Determine the (x, y) coordinate at the center of the cell enclosing the given text.  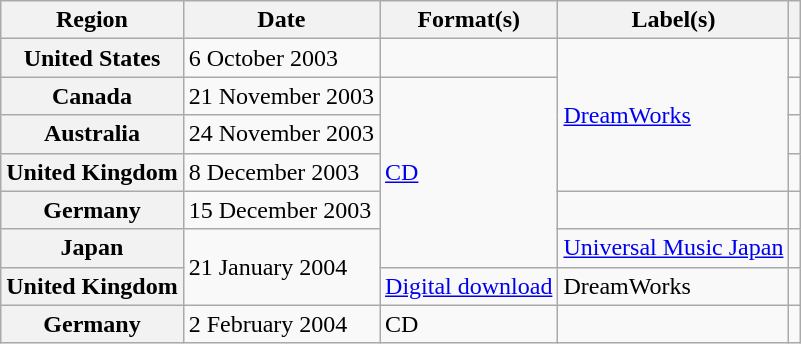
6 October 2003 (281, 58)
21 November 2003 (281, 96)
Digital download (469, 286)
Universal Music Japan (674, 248)
8 December 2003 (281, 172)
Format(s) (469, 20)
24 November 2003 (281, 134)
21 January 2004 (281, 267)
15 December 2003 (281, 210)
Label(s) (674, 20)
Region (92, 20)
Australia (92, 134)
Date (281, 20)
Japan (92, 248)
2 February 2004 (281, 324)
United States (92, 58)
Canada (92, 96)
